Provide the [X, Y] coordinate of the cell's center where the given text is located.  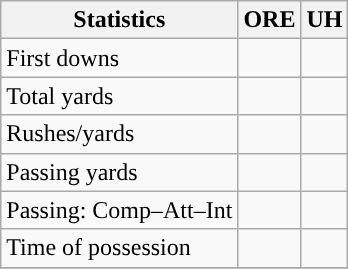
Total yards [120, 96]
UH [324, 20]
Passing yards [120, 172]
ORE [270, 20]
Rushes/yards [120, 134]
Passing: Comp–Att–Int [120, 210]
First downs [120, 58]
Statistics [120, 20]
Time of possession [120, 248]
